Return the [x, y] coordinate for the center point of the cell that contains the specified text.  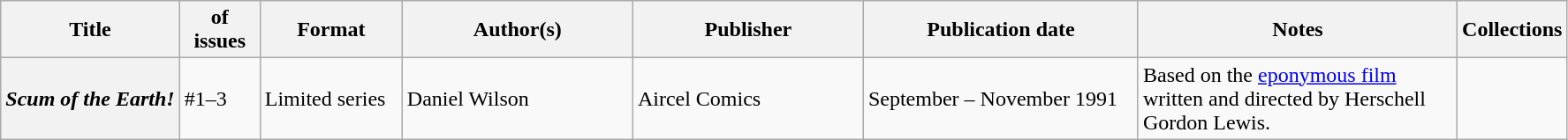
Based on the eponymous film written and directed by Herschell Gordon Lewis. [1297, 99]
Publisher [747, 30]
Daniel Wilson [518, 99]
Limited series [330, 99]
#1–3 [219, 99]
September – November 1991 [1000, 99]
Title [90, 30]
Aircel Comics [747, 99]
Author(s) [518, 30]
Publication date [1000, 30]
Scum of the Earth! [90, 99]
Collections [1512, 30]
of issues [219, 30]
Notes [1297, 30]
Format [330, 30]
